From the cell containing the given text, extract its center point as (X, Y) coordinate. 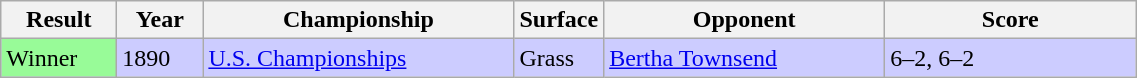
Score (1010, 20)
Surface (559, 20)
Opponent (744, 20)
Winner (59, 58)
Championship (358, 20)
Bertha Townsend (744, 58)
Year (160, 20)
Grass (559, 58)
Result (59, 20)
U.S. Championships (358, 58)
6–2, 6–2 (1010, 58)
1890 (160, 58)
